From the cell containing the given text, extract its center point as (X, Y) coordinate. 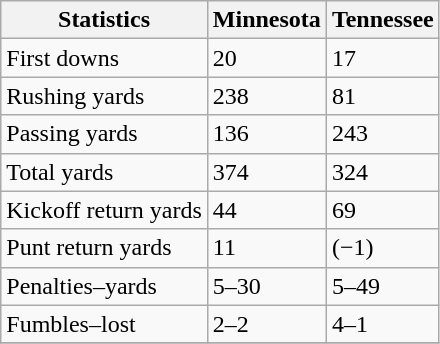
243 (382, 134)
11 (266, 248)
Tennessee (382, 20)
Penalties–yards (104, 286)
20 (266, 58)
374 (266, 172)
324 (382, 172)
44 (266, 210)
Passing yards (104, 134)
Kickoff return yards (104, 210)
5–49 (382, 286)
Total yards (104, 172)
(−1) (382, 248)
Rushing yards (104, 96)
17 (382, 58)
Minnesota (266, 20)
81 (382, 96)
136 (266, 134)
First downs (104, 58)
5–30 (266, 286)
Statistics (104, 20)
Punt return yards (104, 248)
Fumbles–lost (104, 324)
2–2 (266, 324)
238 (266, 96)
69 (382, 210)
4–1 (382, 324)
